Return the [X, Y] coordinate for the center point of the cell that contains the specified text.  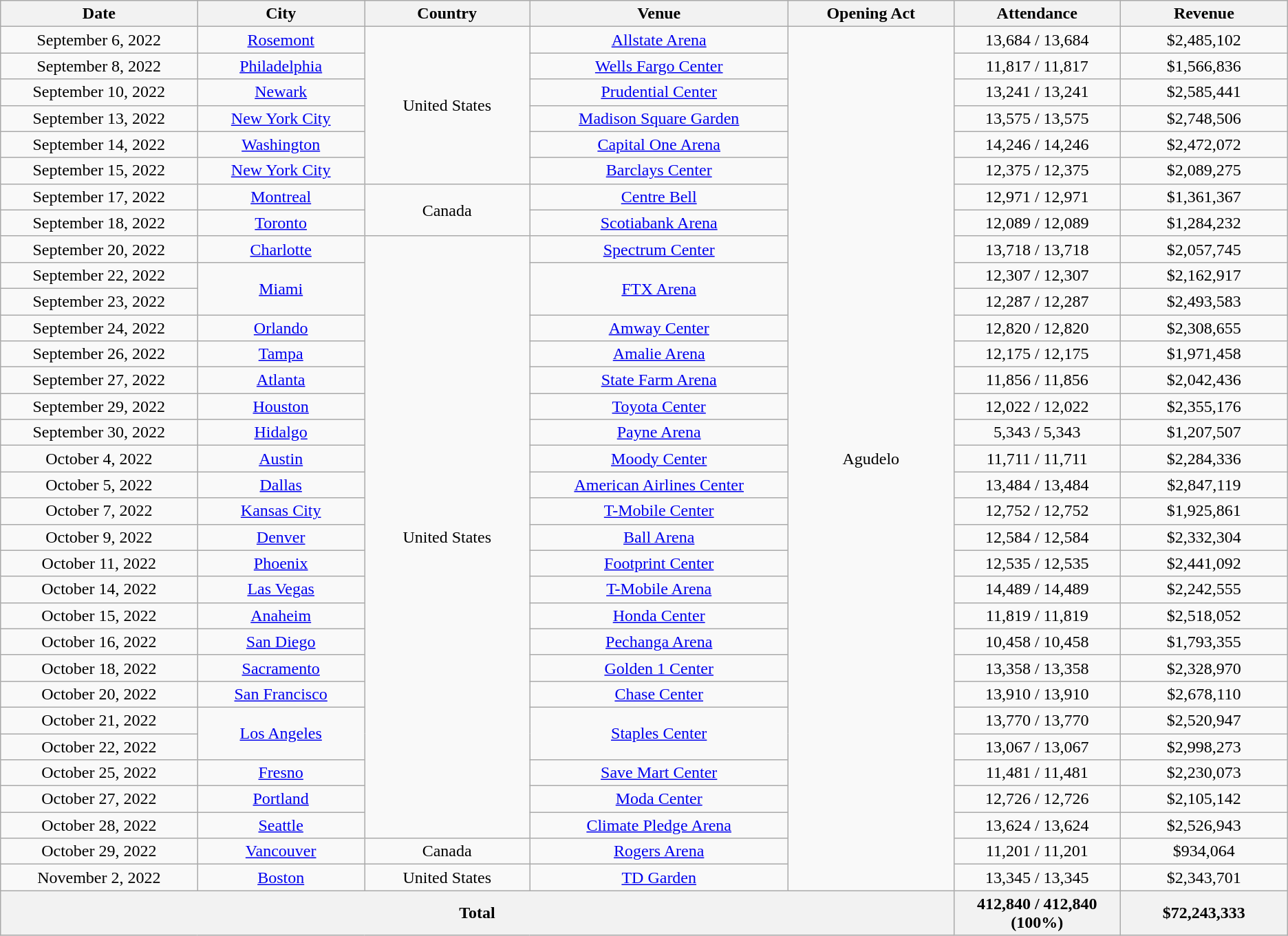
September 17, 2022 [99, 197]
October 7, 2022 [99, 511]
Austin [281, 459]
Chase Center [659, 694]
$2,847,119 [1204, 485]
Anaheim [281, 616]
Boston [281, 878]
Spectrum Center [659, 249]
Agudelo [871, 459]
American Airlines Center [659, 485]
$2,355,176 [1204, 406]
14,489 / 14,489 [1037, 589]
12,375 / 12,375 [1037, 171]
Amalie Arena [659, 354]
13,575 / 13,575 [1037, 118]
$1,284,232 [1204, 223]
$2,485,102 [1204, 40]
$2,042,436 [1204, 380]
Tampa [281, 354]
City [281, 14]
$2,472,072 [1204, 144]
October 4, 2022 [99, 459]
$2,242,555 [1204, 589]
September 29, 2022 [99, 406]
Fresno [281, 773]
Staples Center [659, 733]
$2,748,506 [1204, 118]
$1,566,836 [1204, 66]
October 22, 2022 [99, 746]
October 9, 2022 [99, 537]
13,358 / 13,358 [1037, 668]
September 14, 2022 [99, 144]
13,241 / 13,241 [1037, 92]
$2,105,142 [1204, 799]
T-Mobile Arena [659, 589]
October 21, 2022 [99, 720]
$2,162,917 [1204, 275]
$2,057,745 [1204, 249]
Seattle [281, 825]
12,726 / 12,726 [1037, 799]
October 28, 2022 [99, 825]
Opening Act [871, 14]
Toyota Center [659, 406]
October 29, 2022 [99, 851]
September 23, 2022 [99, 301]
12,971 / 12,971 [1037, 197]
$2,678,110 [1204, 694]
Houston [281, 406]
November 2, 2022 [99, 878]
11,856 / 11,856 [1037, 380]
11,817 / 11,817 [1037, 66]
September 10, 2022 [99, 92]
Climate Pledge Arena [659, 825]
12,022 / 12,022 [1037, 406]
$2,308,655 [1204, 328]
$1,207,507 [1204, 433]
September 27, 2022 [99, 380]
Vancouver [281, 851]
Date [99, 14]
September 8, 2022 [99, 66]
San Diego [281, 642]
September 18, 2022 [99, 223]
October 5, 2022 [99, 485]
10,458 / 10,458 [1037, 642]
11,481 / 11,481 [1037, 773]
14,246 / 14,246 [1037, 144]
13,910 / 13,910 [1037, 694]
$2,089,275 [1204, 171]
Attendance [1037, 14]
October 11, 2022 [99, 563]
12,287 / 12,287 [1037, 301]
Allstate Arena [659, 40]
$2,328,970 [1204, 668]
September 26, 2022 [99, 354]
TD Garden [659, 878]
412,840 / 412,840 (100%) [1037, 913]
Barclays Center [659, 171]
San Francisco [281, 694]
13,484 / 13,484 [1037, 485]
12,175 / 12,175 [1037, 354]
12,535 / 12,535 [1037, 563]
Charlotte [281, 249]
$2,998,273 [1204, 746]
Phoenix [281, 563]
Newark [281, 92]
State Farm Arena [659, 380]
Miami [281, 288]
Washington [281, 144]
Orlando [281, 328]
Golden 1 Center [659, 668]
11,201 / 11,201 [1037, 851]
11,819 / 11,819 [1037, 616]
Denver [281, 537]
11,711 / 11,711 [1037, 459]
12,820 / 12,820 [1037, 328]
October 18, 2022 [99, 668]
Footprint Center [659, 563]
Atlanta [281, 380]
12,584 / 12,584 [1037, 537]
$1,793,355 [1204, 642]
13,718 / 13,718 [1037, 249]
5,343 / 5,343 [1037, 433]
$72,243,333 [1204, 913]
October 27, 2022 [99, 799]
$1,971,458 [1204, 354]
Wells Fargo Center [659, 66]
Dallas [281, 485]
$2,585,441 [1204, 92]
13,624 / 13,624 [1037, 825]
Amway Center [659, 328]
Venue [659, 14]
Capital One Arena [659, 144]
Centre Bell [659, 197]
Los Angeles [281, 733]
13,770 / 13,770 [1037, 720]
$2,493,583 [1204, 301]
13,345 / 13,345 [1037, 878]
$2,332,304 [1204, 537]
$934,064 [1204, 851]
Portland [281, 799]
October 16, 2022 [99, 642]
Sacramento [281, 668]
September 30, 2022 [99, 433]
Total [477, 913]
$2,520,947 [1204, 720]
Honda Center [659, 616]
Kansas City [281, 511]
September 22, 2022 [99, 275]
$2,284,336 [1204, 459]
13,067 / 13,067 [1037, 746]
Las Vegas [281, 589]
Ball Arena [659, 537]
12,307 / 12,307 [1037, 275]
Philadelphia [281, 66]
September 20, 2022 [99, 249]
Moody Center [659, 459]
Scotiabank Arena [659, 223]
Hidalgo [281, 433]
$2,441,092 [1204, 563]
$2,343,701 [1204, 878]
Pechanga Arena [659, 642]
$1,361,367 [1204, 197]
FTX Arena [659, 288]
12,089 / 12,089 [1037, 223]
Prudential Center [659, 92]
Toronto [281, 223]
Rosemont [281, 40]
October 20, 2022 [99, 694]
Revenue [1204, 14]
12,752 / 12,752 [1037, 511]
$1,925,861 [1204, 511]
Madison Square Garden [659, 118]
Montreal [281, 197]
Payne Arena [659, 433]
$2,230,073 [1204, 773]
October 25, 2022 [99, 773]
September 24, 2022 [99, 328]
T-Mobile Center [659, 511]
$2,518,052 [1204, 616]
Rogers Arena [659, 851]
Country [447, 14]
13,684 / 13,684 [1037, 40]
Save Mart Center [659, 773]
September 15, 2022 [99, 171]
Moda Center [659, 799]
October 14, 2022 [99, 589]
September 6, 2022 [99, 40]
September 13, 2022 [99, 118]
$2,526,943 [1204, 825]
October 15, 2022 [99, 616]
